Find where the given text appears and provide that cell's center as [X, Y] coordinate. 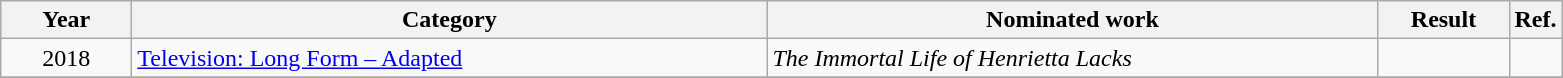
Nominated work [1072, 20]
The Immortal Life of Henrietta Lacks [1072, 58]
Result [1444, 20]
Ref. [1536, 20]
Year [66, 20]
Category [450, 20]
Television: Long Form – Adapted [450, 58]
2018 [66, 58]
